Capture the cell that displays the provided text and extract its [X, Y] central coordinate. 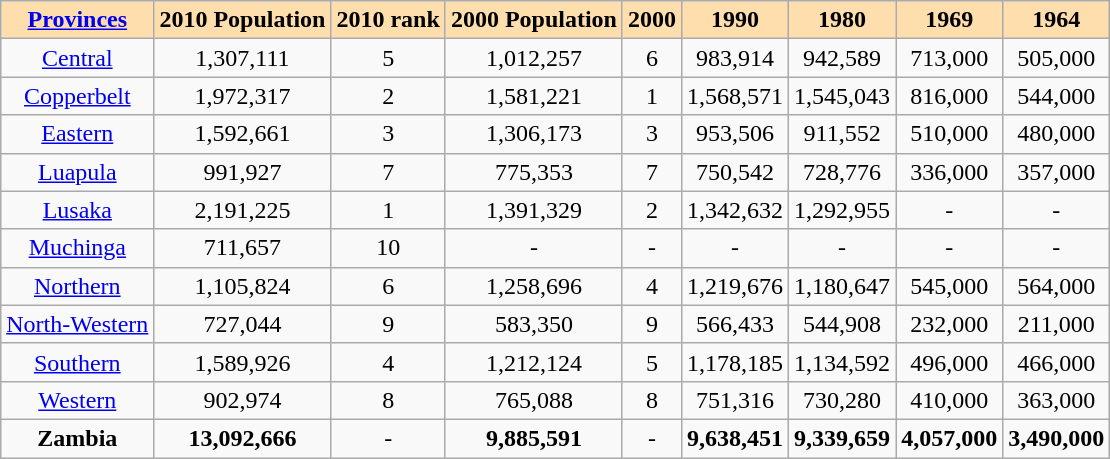
1,105,824 [242, 286]
Lusaka [78, 210]
711,657 [242, 248]
775,353 [534, 172]
510,000 [950, 134]
1,972,317 [242, 96]
13,092,666 [242, 438]
902,974 [242, 400]
1,391,329 [534, 210]
211,000 [1056, 324]
713,000 [950, 58]
544,000 [1056, 96]
1,258,696 [534, 286]
357,000 [1056, 172]
1,342,632 [736, 210]
North-Western [78, 324]
991,927 [242, 172]
564,000 [1056, 286]
1,212,124 [534, 362]
1990 [736, 20]
Zambia [78, 438]
480,000 [1056, 134]
Luapula [78, 172]
Provinces [78, 20]
1980 [842, 20]
232,000 [950, 324]
Northern [78, 286]
9,339,659 [842, 438]
583,350 [534, 324]
765,088 [534, 400]
1,219,676 [736, 286]
466,000 [1056, 362]
1,545,043 [842, 96]
1969 [950, 20]
1,012,257 [534, 58]
911,552 [842, 134]
Southern [78, 362]
3,490,000 [1056, 438]
2000 [652, 20]
505,000 [1056, 58]
Western [78, 400]
730,280 [842, 400]
Eastern [78, 134]
544,908 [842, 324]
545,000 [950, 286]
1,589,926 [242, 362]
2010 Population [242, 20]
1964 [1056, 20]
2000 Population [534, 20]
9,638,451 [736, 438]
728,776 [842, 172]
1,581,221 [534, 96]
4,057,000 [950, 438]
2,191,225 [242, 210]
751,316 [736, 400]
816,000 [950, 96]
496,000 [950, 362]
1,306,173 [534, 134]
942,589 [842, 58]
1,568,571 [736, 96]
750,542 [736, 172]
983,914 [736, 58]
566,433 [736, 324]
1,292,955 [842, 210]
727,044 [242, 324]
1,307,111 [242, 58]
10 [388, 248]
Copperbelt [78, 96]
1,592,661 [242, 134]
9,885,591 [534, 438]
1,180,647 [842, 286]
336,000 [950, 172]
410,000 [950, 400]
Muchinga [78, 248]
953,506 [736, 134]
363,000 [1056, 400]
1,134,592 [842, 362]
Central [78, 58]
1,178,185 [736, 362]
2010 rank [388, 20]
